Find where the given text appears and provide that cell's center as (X, Y) coordinate. 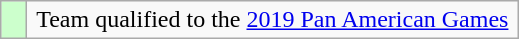
Team qualified to the 2019 Pan American Games (272, 20)
